Search for the cell housing the specified text and yield its [X, Y] center coordinate. 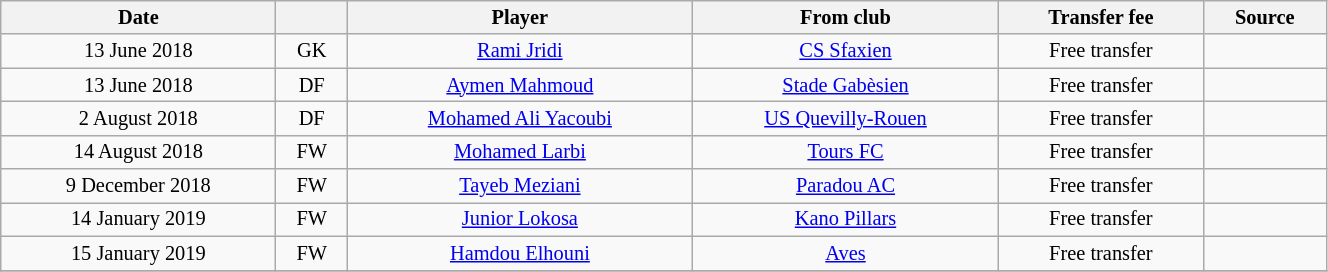
Paradou AC [845, 186]
Aymen Mahmoud [520, 85]
Aves [845, 253]
Stade Gabèsien [845, 85]
Rami Jridi [520, 51]
Kano Pillars [845, 219]
14 August 2018 [138, 152]
Date [138, 17]
GK [312, 51]
US Quevilly-Rouen [845, 118]
Mohamed Larbi [520, 152]
Tayeb Meziani [520, 186]
2 August 2018 [138, 118]
Junior Lokosa [520, 219]
Source [1264, 17]
Transfer fee [1101, 17]
15 January 2019 [138, 253]
Player [520, 17]
From club [845, 17]
Tours FC [845, 152]
Hamdou Elhouni [520, 253]
14 January 2019 [138, 219]
Mohamed Ali Yacoubi [520, 118]
9 December 2018 [138, 186]
CS Sfaxien [845, 51]
